Capture the cell that displays the provided text and extract its [X, Y] central coordinate. 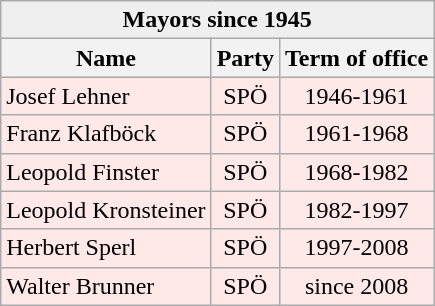
1982-1997 [356, 210]
1968-1982 [356, 172]
Party [245, 58]
Walter Brunner [106, 286]
Name [106, 58]
Franz Klafböck [106, 134]
Term of office [356, 58]
Herbert Sperl [106, 248]
Josef Lehner [106, 96]
Mayors since 1945 [218, 20]
Leopold Finster [106, 172]
since 2008 [356, 286]
1961-1968 [356, 134]
Leopold Kronsteiner [106, 210]
1997-2008 [356, 248]
1946-1961 [356, 96]
